For the text-containing cell, return its midpoint in (X, Y) coordinate format. 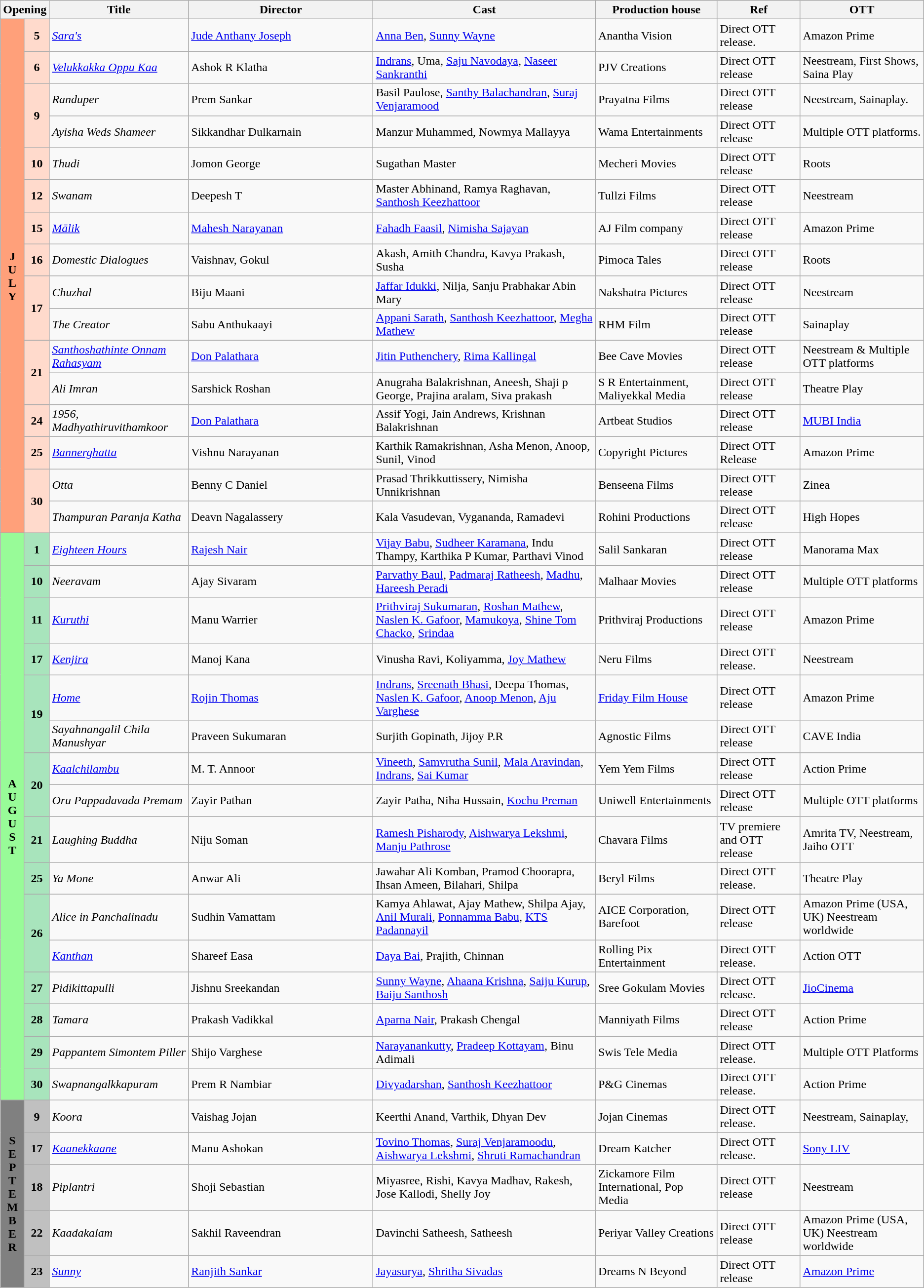
Wama Entertainments (656, 131)
Manu Warrier (281, 620)
Niju Soman (281, 839)
Ali Imran (119, 388)
Deavn Nagalassery (281, 517)
Kamya Ahlawat, Ajay Mathew, Shilpa Ajay, Anil Murali, Ponnamma Babu, KTS Padannayil (485, 917)
Miyasree, Rishi, Kavya Madhav, Rakesh, Jose Kallodi, Shelly Joy (485, 1187)
Zickamore Film International, Pop Media (656, 1187)
AICE Corporation, Barefoot (656, 917)
PJV Creations (656, 67)
28 (37, 1020)
29 (37, 1053)
Vaishag Jojan (281, 1117)
Jojan Cinemas (656, 1117)
Rajesh Nair (281, 549)
Rolling Pix Entertainment (656, 956)
Piplantri (119, 1187)
Sayahnangalil Chila Manushyar (119, 737)
Benny C Daniel (281, 485)
Opening (25, 10)
TV premiere and OTT release (759, 839)
Copyright Pictures (656, 453)
Bee Cave Movies (656, 356)
Randuper (119, 100)
Vaishnav, Gokul (281, 260)
27 (37, 988)
Alice in Panchalinadu (119, 917)
Laughing Buddha (119, 839)
Yem Yem Films (656, 768)
Sakhil Raveendran (281, 1233)
Master Abhinand, Ramya Raghavan, Santhosh Keezhattoor (485, 195)
Malhaar Movies (656, 582)
Thudi (119, 164)
SEPTEMBER (13, 1194)
Jude Anthany Joseph (281, 36)
12 (37, 195)
Jawahar Ali Komban, Pramod Choorapra, Ihsan Ameen, Bilahari, Shilpa (485, 878)
Direct OTT Release (759, 453)
Divyadarshan, Santhosh Keezhattoor (485, 1084)
Neestream & Multiple OTT platforms (862, 356)
Sara's (119, 36)
Prem R Nambiar (281, 1084)
Pidikittapulli (119, 988)
Prem Sankar (281, 100)
Vinusha Ravi, Koliyamma, Joy Mathew (485, 659)
Title (119, 10)
Swanam (119, 195)
Surjith Gopinath, Jijoy P.R (485, 737)
Kaadakalam (119, 1233)
Jishnu Sreekandan (281, 988)
Sugathan Master (485, 164)
Daya Bai, Prajith, Chinnan (485, 956)
5 (37, 36)
Neestream, First Shows, Saina Play (862, 67)
Akash, Amith Chandra, Kavya Prakash, Susha (485, 260)
AJ Film company (656, 228)
Anugraha Balakrishnan, Aneesh, Shaji p George, Prajina aralam, Siva prakash (485, 388)
Cast (485, 10)
MUBI India (862, 421)
18 (37, 1187)
Oru Pappadavada Premam (119, 801)
Periyar Valley Creations (656, 1233)
Benseena Films (656, 485)
Neeravam (119, 582)
Mecheri Movies (656, 164)
Ramesh Pisharody, Aishwarya Lekshmi, Manju Pathrose (485, 839)
Neestream, Sainaplay. (862, 100)
Uniwell Entertainments (656, 801)
Nakshatra Pictures (656, 292)
Jomon George (281, 164)
22 (37, 1233)
Mālik (119, 228)
Zinea (862, 485)
Kuruthi (119, 620)
Tamara (119, 1020)
Kanthan (119, 956)
Rojin Thomas (281, 698)
Domestic Dialogues (119, 260)
Shijo Varghese (281, 1053)
Sudhin Vamattam (281, 917)
Indrans, Uma, Saju Navodaya, Naseer Sankranthi (485, 67)
P&G Cinemas (656, 1084)
Dreams N Beyond (656, 1272)
Anna Ben, Sunny Wayne (485, 36)
Artbeat Studios (656, 421)
Dream Katcher (656, 1148)
Manzur Muhammed, Nowmya Mallayya (485, 131)
Manorama Max (862, 549)
16 (37, 260)
Velukkakka Oppu Kaa (119, 67)
Narayanankutty, Pradeep Kottayam, Binu Adimali (485, 1053)
Ranjith Sankar (281, 1272)
Ajay Sivaram (281, 582)
Chuzhal (119, 292)
Prayatna Films (656, 100)
Multiple OTT Platforms (862, 1053)
Ref (759, 10)
Jaffar Idukki, Nilja, Sanju Prabhakar Abin Mary (485, 292)
Vishnu Narayanan (281, 453)
Tullzi Films (656, 195)
Kala Vasudevan, Vygananda, Ramadevi (485, 517)
Indrans, Sreenath Bhasi, Deepa Thomas, Naslen K. Gafoor, Anoop Menon, Aju Varghese (485, 698)
Otta (119, 485)
Aparna Nair, Prakash Chengal (485, 1020)
Chavara Films (656, 839)
The Creator (119, 324)
Anwar Ali (281, 878)
15 (37, 228)
Sony LIV (862, 1148)
CAVE India (862, 737)
Multiple OTT platforms. (862, 131)
Tovino Thomas, Suraj Venjaramoodu, Aishwarya Lekshmi, Shruti Ramachandran (485, 1148)
Kenjira (119, 659)
19 (37, 714)
Shareef Easa (281, 956)
Swapnangalkkapuram (119, 1084)
Neestream, Sainaplay, (862, 1117)
Agnostic Films (656, 737)
26 (37, 933)
Sikkandhar Dulkarnain (281, 131)
Sunny Wayne, Ahaana Krishna, Saiju Kurup, Baiju Santhosh (485, 988)
24 (37, 421)
Swis Tele Media (656, 1053)
Home (119, 698)
Davinchi Satheesh, Satheesh (485, 1233)
Amrita TV, Neestream, Jaiho OTT (862, 839)
Sunny (119, 1272)
Basil Paulose, Santhy Balachandran, Suraj Venjaramood (485, 100)
AUGUST (13, 817)
Eighteen Hours (119, 549)
Ya Mone (119, 878)
High Hopes (862, 517)
Ashok R Klatha (281, 67)
Jitin Puthenchery, Rima Kallingal (485, 356)
Santhoshathinte Onnam Rahasyam (119, 356)
6 (37, 67)
Action OTT (862, 956)
Prasad Thrikkuttissery, Nimisha Unnikrishnan (485, 485)
Production house (656, 10)
M. T. Annoor (281, 768)
Karthik Ramakrishnan, Asha Menon, Anoop, Sunil, Vinod (485, 453)
11 (37, 620)
Fahadh Faasil, Nimisha Sajayan (485, 228)
Anantha Vision (656, 36)
Vineeth, Samvrutha Sunil, Mala Aravindan, Indrans, Sai Kumar (485, 768)
Appani Sarath, Santhosh Keezhattoor, Megha Mathew (485, 324)
Deepesh T (281, 195)
Bannerghatta (119, 453)
1 (37, 549)
Vijay Babu, Sudheer Karamana, Indu Thampy, Karthika P Kumar, Parthavi Vinod (485, 549)
Zayir Pathan (281, 801)
20 (37, 784)
JioCinema (862, 988)
Koora (119, 1117)
Pimoca Tales (656, 260)
OTT (862, 10)
Prakash Vadikkal (281, 1020)
Neru Films (656, 659)
Salil Sankaran (656, 549)
Sainaplay (862, 324)
JULY (13, 276)
Director (281, 10)
Prithviraj Sukumaran, Roshan Mathew, Naslen K. Gafoor, Mamukoya, Shine Tom Chacko, Srindaa (485, 620)
Sabu Anthukaayi (281, 324)
Biju Maani (281, 292)
Zayir Patha, Niha Hussain, Kochu Preman (485, 801)
S R Entertainment, Maliyekkal Media (656, 388)
Ayisha Weds Shameer (119, 131)
Prithviraj Productions (656, 620)
Pappantem Simontem Piller (119, 1053)
Rohini Productions (656, 517)
Mahesh Narayanan (281, 228)
Praveen Sukumaran (281, 737)
Keerthi Anand, Varthik, Dhyan Dev (485, 1117)
Shoji Sebastian (281, 1187)
Friday Film House (656, 698)
Manoj Kana (281, 659)
Parvathy Baul, Padmaraj Ratheesh, Madhu, Hareesh Peradi (485, 582)
Kaalchilambu (119, 768)
Sarshick Roshan (281, 388)
Jayasurya, Shritha Sivadas (485, 1272)
Thampuran Paranja Katha (119, 517)
Manu Ashokan (281, 1148)
RHM Film (656, 324)
Manniyath Films (656, 1020)
1956, Madhyathiruvithamkoor (119, 421)
Kaanekkaane (119, 1148)
23 (37, 1272)
Beryl Films (656, 878)
Sree Gokulam Movies (656, 988)
Assif Yogi, Jain Andrews, Krishnan Balakrishnan (485, 421)
